Extract the (x, y) coordinate from the center of the cell holding the provided text.  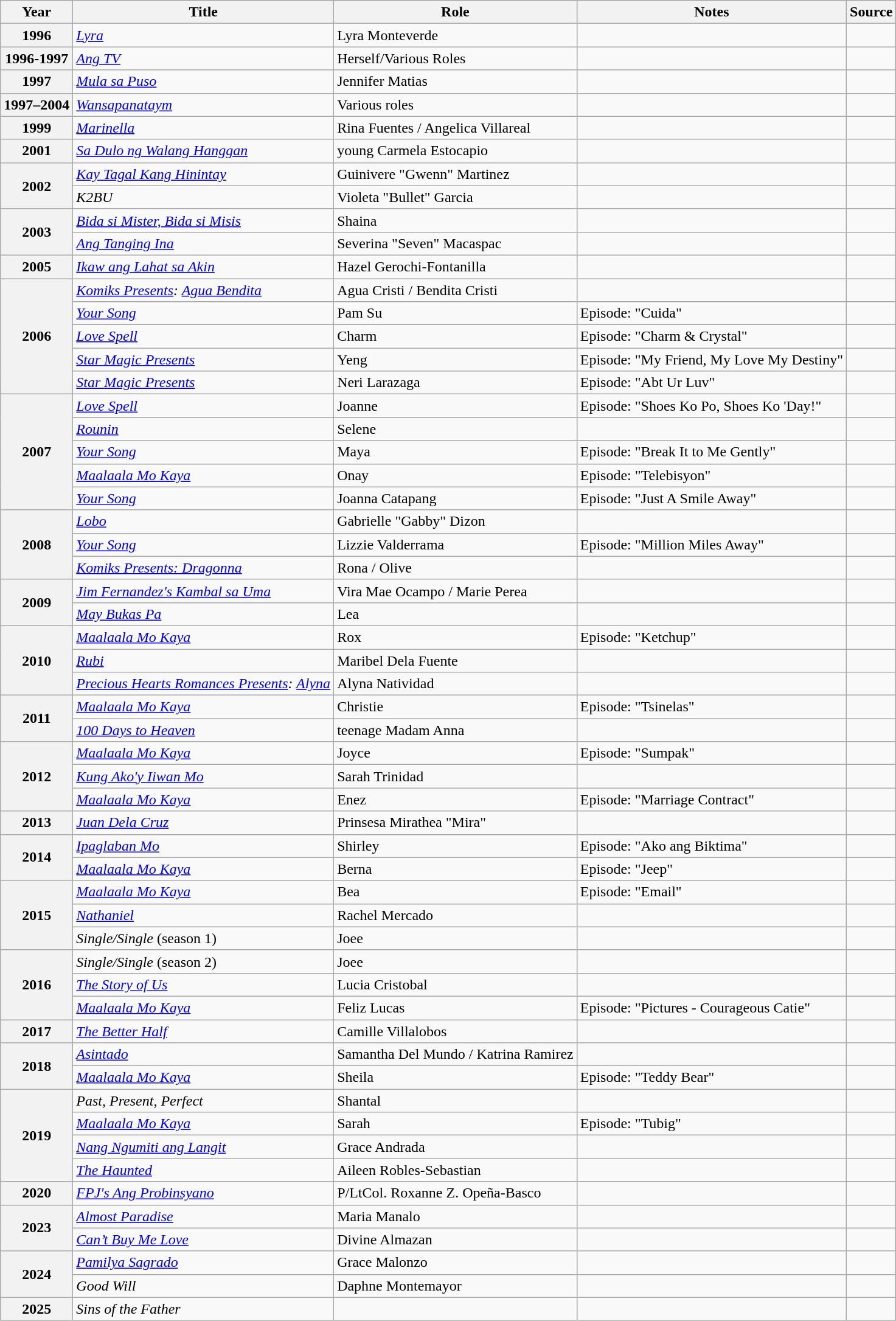
The Better Half (203, 1031)
May Bukas Pa (203, 614)
Joyce (456, 753)
Episode: "Teddy Bear" (712, 1078)
P/LtCol. Roxanne Z. Opeña-Basco (456, 1193)
Shantal (456, 1101)
Source (871, 12)
Precious Hearts Romances Presents: Alyna (203, 684)
2013 (36, 823)
Komiks Presents: Agua Bendita (203, 290)
Bea (456, 892)
Prinsesa Mirathea "Mira" (456, 823)
Charm (456, 336)
Episode: "Pictures - Courageous Catie" (712, 1008)
2008 (36, 545)
Pamilya Sagrado (203, 1263)
Episode: "Jeep" (712, 869)
Episode: "Tsinelas" (712, 707)
Juan Dela Cruz (203, 823)
Ikaw ang Lahat sa Akin (203, 267)
1996-1997 (36, 58)
Sins of the Father (203, 1309)
Daphne Montemayor (456, 1286)
Maribel Dela Fuente (456, 660)
Good Will (203, 1286)
Past, Present, Perfect (203, 1101)
Alyna Natividad (456, 684)
Episode: "My Friend, My Love My Destiny" (712, 360)
Lizzie Valderrama (456, 545)
Sa Dulo ng Walang Hanggan (203, 151)
Komiks Presents: Dragonna (203, 568)
young Carmela Estocapio (456, 151)
Rona / Olive (456, 568)
Rox (456, 637)
Guinivere "Gwenn" Martinez (456, 174)
Kung Ako'y Iiwan Mo (203, 776)
2012 (36, 776)
Lea (456, 614)
Lyra (203, 35)
Episode: "Break It to Me Gently" (712, 452)
Maya (456, 452)
Rina Fuentes / Angelica Villareal (456, 128)
Neri Larazaga (456, 383)
Mula sa Puso (203, 82)
Title (203, 12)
Episode: "Cuida" (712, 313)
K2BU (203, 197)
2002 (36, 186)
Pam Su (456, 313)
2006 (36, 336)
Divine Almazan (456, 1239)
Year (36, 12)
Aileen Robles-Sebastian (456, 1170)
2023 (36, 1228)
Joanna Catapang (456, 498)
Maria Manalo (456, 1216)
Nathaniel (203, 915)
teenage Madam Anna (456, 730)
2019 (36, 1135)
2001 (36, 151)
2024 (36, 1274)
Asintado (203, 1054)
Ang TV (203, 58)
1999 (36, 128)
2010 (36, 660)
2011 (36, 719)
Rubi (203, 660)
2016 (36, 985)
Berna (456, 869)
Bida si Mister, Bida si Misis (203, 220)
Single/Single (season 2) (203, 961)
Lobo (203, 521)
Herself/Various Roles (456, 58)
Marinella (203, 128)
Sarah (456, 1124)
Grace Andrada (456, 1147)
Can’t Buy Me Love (203, 1239)
The Story of Us (203, 985)
Episode: "Abt Ur Luv" (712, 383)
Samantha Del Mundo / Katrina Ramirez (456, 1054)
Episode: "Tubig" (712, 1124)
Sheila (456, 1078)
Almost Paradise (203, 1216)
2009 (36, 602)
2017 (36, 1031)
2020 (36, 1193)
2003 (36, 232)
2015 (36, 915)
Ipaglaban Mo (203, 846)
Episode: "Million Miles Away" (712, 545)
Feliz Lucas (456, 1008)
2014 (36, 857)
Camille Villalobos (456, 1031)
Episode: "Telebisyon" (712, 475)
Single/Single (season 1) (203, 938)
Vira Mae Ocampo / Marie Perea (456, 591)
Selene (456, 429)
Shirley (456, 846)
Various roles (456, 105)
Notes (712, 12)
100 Days to Heaven (203, 730)
2005 (36, 267)
Role (456, 12)
Gabrielle "Gabby" Dizon (456, 521)
Episode: "Sumpak" (712, 753)
Yeng (456, 360)
Joanne (456, 406)
1997 (36, 82)
Nang Ngumiti ang Langit (203, 1147)
Episode: "Ketchup" (712, 637)
Rachel Mercado (456, 915)
Episode: "Just A Smile Away" (712, 498)
The Haunted (203, 1170)
Episode: "Shoes Ko Po, Shoes Ko 'Day!" (712, 406)
1996 (36, 35)
Episode: "Email" (712, 892)
Violeta "Bullet" Garcia (456, 197)
Lucia Cristobal (456, 985)
Enez (456, 800)
Rounin (203, 429)
1997–2004 (36, 105)
Severina "Seven" Macaspac (456, 243)
Wansapanataym (203, 105)
Episode: "Ako ang Biktima" (712, 846)
Hazel Gerochi-Fontanilla (456, 267)
Ang Tanging Ina (203, 243)
Agua Cristi / Bendita Cristi (456, 290)
2007 (36, 452)
2018 (36, 1066)
Jim Fernandez's Kambal sa Uma (203, 591)
Grace Malonzo (456, 1263)
Onay (456, 475)
Kay Tagal Kang Hinintay (203, 174)
2025 (36, 1309)
Lyra Monteverde (456, 35)
Christie (456, 707)
Sarah Trinidad (456, 776)
FPJ's Ang Probinsyano (203, 1193)
Episode: "Charm & Crystal" (712, 336)
Shaina (456, 220)
Jennifer Matias (456, 82)
Episode: "Marriage Contract" (712, 800)
